Identify which cell holds the provided text, then report its (x, y) central coordinate. 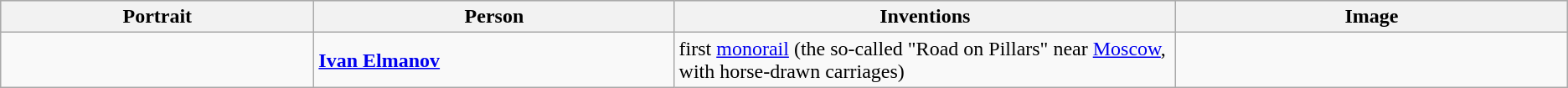
Inventions (925, 17)
Person (494, 17)
Portrait (157, 17)
Image (1372, 17)
Ivan Elmanov (494, 60)
first monorail (the so-called "Road on Pillars" near Moscow, with horse-drawn carriages) (925, 60)
